Search for the cell housing the specified text and yield its (x, y) center coordinate. 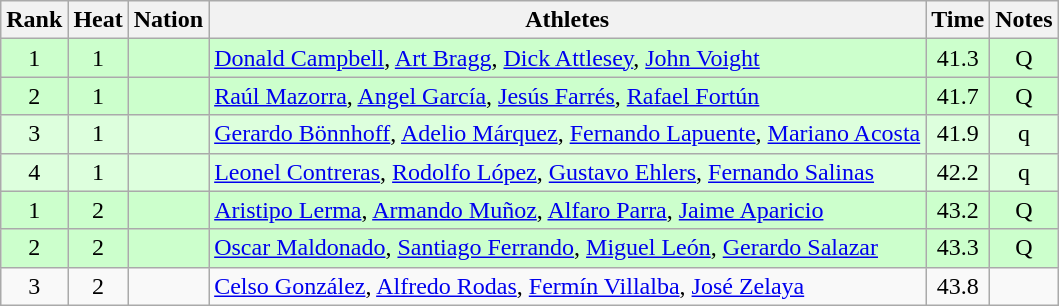
Raúl Mazorra, Angel García, Jesús Farrés, Rafael Fortún (568, 96)
43.3 (958, 248)
Nation (168, 20)
Oscar Maldonado, Santiago Ferrando, Miguel León, Gerardo Salazar (568, 248)
41.7 (958, 96)
Rank (34, 20)
Donald Campbell, Art Bragg, Dick Attlesey, John Voight (568, 58)
41.9 (958, 134)
Aristipo Lerma, Armando Muñoz, Alfaro Parra, Jaime Aparicio (568, 210)
43.8 (958, 286)
Heat (98, 20)
Time (958, 20)
42.2 (958, 172)
Gerardo Bönnhoff, Adelio Márquez, Fernando Lapuente, Mariano Acosta (568, 134)
Leonel Contreras, Rodolfo López, Gustavo Ehlers, Fernando Salinas (568, 172)
Notes (1024, 20)
4 (34, 172)
41.3 (958, 58)
43.2 (958, 210)
Athletes (568, 20)
Celso González, Alfredo Rodas, Fermín Villalba, José Zelaya (568, 286)
